Return the [x, y] coordinate for the center point of the cell that contains the specified text.  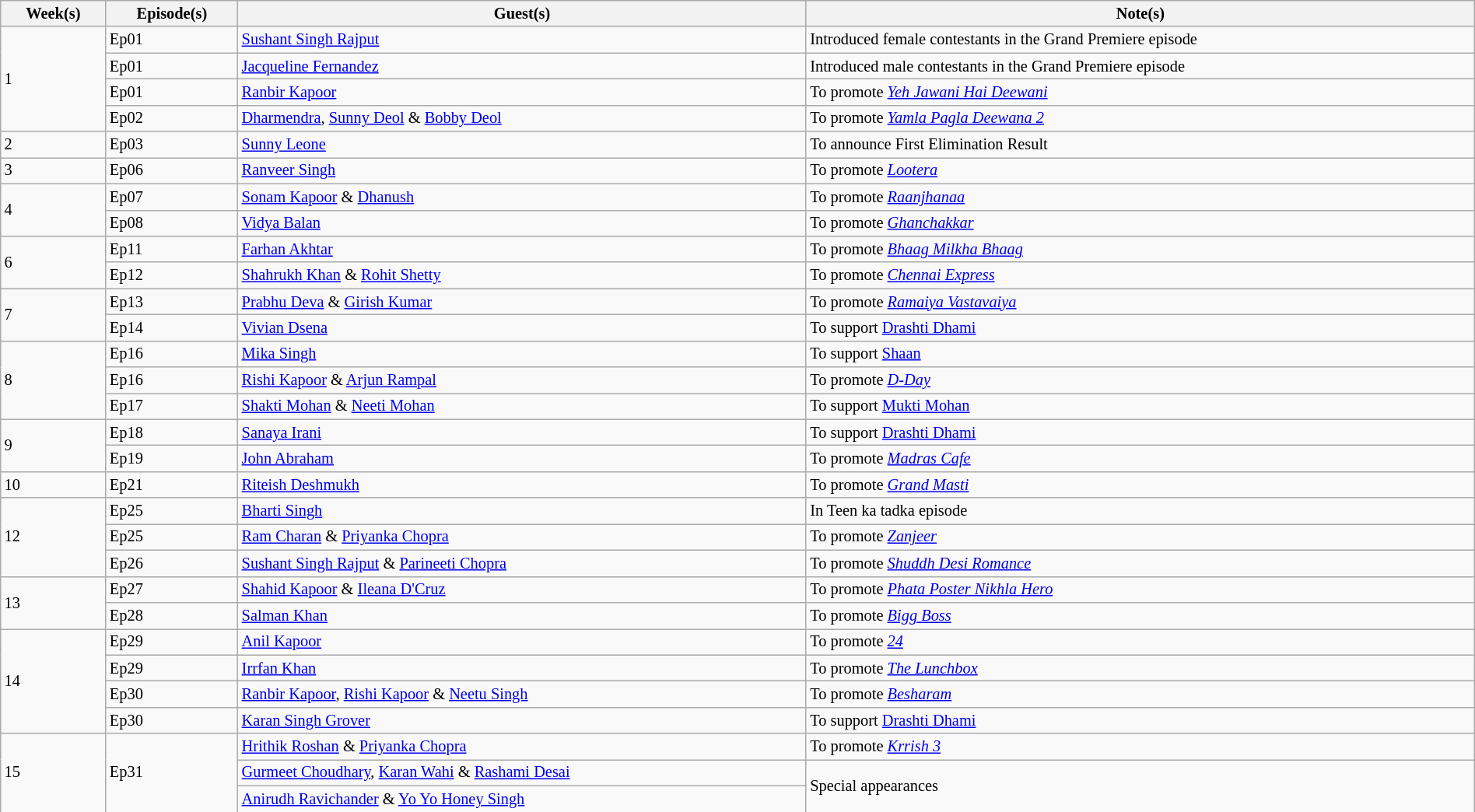
Hrithik Roshan & Priyanka Chopra [523, 747]
Ep26 [172, 563]
Shakti Mohan & Neeti Mohan [523, 406]
Ep02 [172, 118]
Note(s) [1140, 13]
Jacqueline Fernandez [523, 66]
Sushant Singh Rajput [523, 40]
Ram Charan & Priyanka Chopra [523, 537]
To promote Ghanchakkar [1140, 223]
8 [53, 380]
Sushant Singh Rajput & Parineeti Chopra [523, 563]
Week(s) [53, 13]
14 [53, 681]
To promote Yamla Pagla Deewana 2 [1140, 118]
Shahrukh Khan & Rohit Shetty [523, 275]
Mika Singh [523, 354]
Karan Singh Grover [523, 720]
Sanaya Irani [523, 432]
Ranbir Kapoor [523, 92]
Dharmendra, Sunny Deol & Bobby Deol [523, 118]
Vivian Dsena [523, 327]
4 [53, 210]
Ranveer Singh [523, 170]
Ep27 [172, 590]
To promote Zanjeer [1140, 537]
Ep08 [172, 223]
To promote Bigg Boss [1140, 615]
Vidya Balan [523, 223]
Ep03 [172, 145]
Sonam Kapoor & Dhanush [523, 197]
Ep07 [172, 197]
15 [53, 773]
Anil Kapoor [523, 642]
Ep11 [172, 249]
Prabhu Deva & Girish Kumar [523, 302]
Riteish Deshmukh [523, 485]
9 [53, 445]
To support Shaan [1140, 354]
To promote Lootera [1140, 170]
To promote Chennai Express [1140, 275]
In Teen ka tadka episode [1140, 511]
To promote 24 [1140, 642]
10 [53, 485]
Gurmeet Choudhary, Karan Wahi & Rashami Desai [523, 772]
1 [53, 79]
Ep13 [172, 302]
To promote Grand Masti [1140, 485]
Ep31 [172, 773]
Episode(s) [172, 13]
To promote Madras Cafe [1140, 458]
Rishi Kapoor & Arjun Rampal [523, 380]
To promote Ramaiya Vastavaiya [1140, 302]
To promote Krrish 3 [1140, 747]
To promote Raanjhanaa [1140, 197]
To announce First Elimination Result [1140, 145]
Ep21 [172, 485]
Ep06 [172, 170]
Irrfan Khan [523, 668]
Sunny Leone [523, 145]
To promote Phata Poster Nikhla Hero [1140, 590]
7 [53, 314]
John Abraham [523, 458]
To promote Yeh Jawani Hai Deewani [1140, 92]
To promote Besharam [1140, 694]
Anirudh Ravichander & Yo Yo Honey Singh [523, 799]
Ep14 [172, 327]
To promote Bhaag Milkha Bhaag [1140, 249]
Special appearances [1140, 786]
Introduced female contestants in the Grand Premiere episode [1140, 40]
Salman Khan [523, 615]
Ranbir Kapoor, Rishi Kapoor & Neetu Singh [523, 694]
To promote Shuddh Desi Romance [1140, 563]
Guest(s) [523, 13]
6 [53, 261]
Introduced male contestants in the Grand Premiere episode [1140, 66]
Ep18 [172, 432]
Ep28 [172, 615]
Ep17 [172, 406]
To promote The Lunchbox [1140, 668]
Ep19 [172, 458]
12 [53, 537]
Ep12 [172, 275]
Shahid Kapoor & Ileana D'Cruz [523, 590]
Bharti Singh [523, 511]
To promote D-Day [1140, 380]
2 [53, 145]
13 [53, 602]
Farhan Akhtar [523, 249]
To support Mukti Mohan [1140, 406]
3 [53, 170]
